Identify which cell holds the provided text, then report its (x, y) central coordinate. 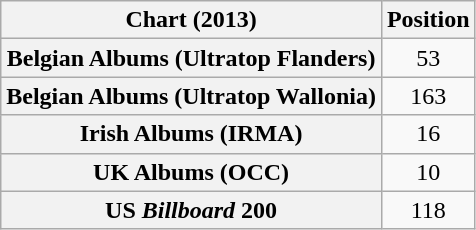
Belgian Albums (Ultratop Wallonia) (192, 96)
UK Albums (OCC) (192, 172)
Belgian Albums (Ultratop Flanders) (192, 58)
10 (428, 172)
Irish Albums (IRMA) (192, 134)
US Billboard 200 (192, 210)
Position (428, 20)
53 (428, 58)
118 (428, 210)
163 (428, 96)
Chart (2013) (192, 20)
16 (428, 134)
